Capture the cell that displays the provided text and extract its [x, y] central coordinate. 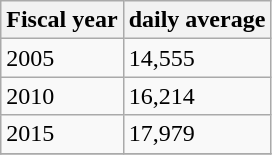
2005 [62, 58]
17,979 [197, 134]
16,214 [197, 96]
daily average [197, 20]
Fiscal year [62, 20]
2015 [62, 134]
14,555 [197, 58]
2010 [62, 96]
